From the cell containing the given text, extract its center point as (X, Y) coordinate. 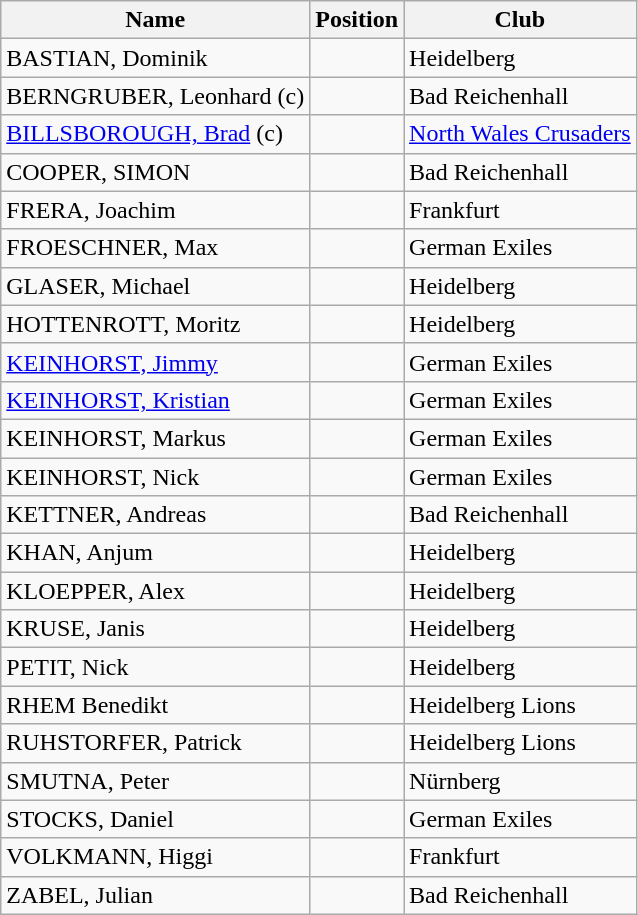
KEINHORST, Nick (156, 477)
COOPER, SIMON (156, 172)
ZABEL, Julian (156, 895)
Position (357, 20)
KEINHORST, Kristian (156, 400)
HOTTENROTT, Moritz (156, 324)
North Wales Crusaders (520, 134)
Nürnberg (520, 781)
KEINHORST, Markus (156, 438)
RHEM Benedikt (156, 705)
FROESCHNER, Max (156, 248)
BASTIAN, Dominik (156, 58)
FRERA, Joachim (156, 210)
KEINHORST, Jimmy (156, 362)
GLASER, Michael (156, 286)
RUHSTORFER, Patrick (156, 743)
Club (520, 20)
Name (156, 20)
KRUSE, Janis (156, 629)
KHAN, Anjum (156, 553)
KETTNER, Andreas (156, 515)
KLOEPPER, Alex (156, 591)
STOCKS, Daniel (156, 819)
SMUTNA, Peter (156, 781)
BERNGRUBER, Leonhard (c) (156, 96)
BILLSBOROUGH, Brad (c) (156, 134)
PETIT, Nick (156, 667)
VOLKMANN, Higgi (156, 857)
